Find where the given text appears and provide that cell's center as (X, Y) coordinate. 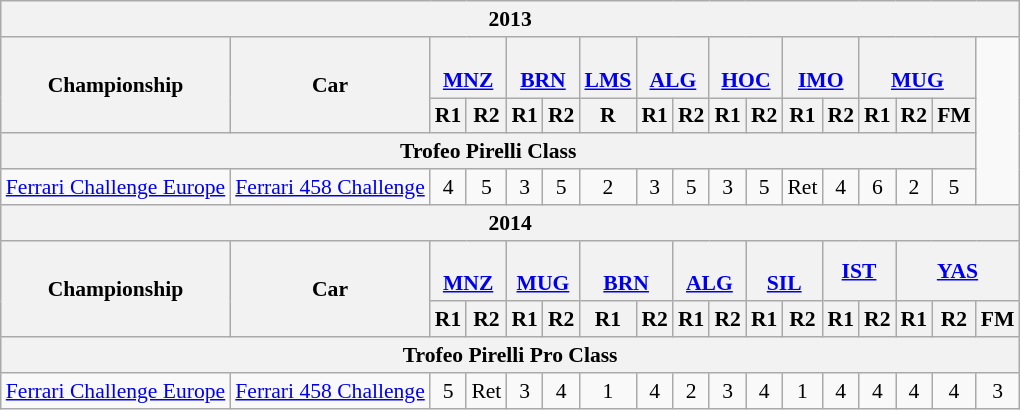
6 (878, 187)
YAS (958, 270)
SIL (784, 270)
IST (860, 270)
LMS (608, 68)
Trofeo Pirelli Pro Class (510, 355)
2014 (510, 223)
R (608, 116)
HOC (746, 68)
2013 (510, 19)
IMO (820, 68)
Trofeo Pirelli Class (488, 152)
